Search for the cell housing the specified text and yield its [x, y] center coordinate. 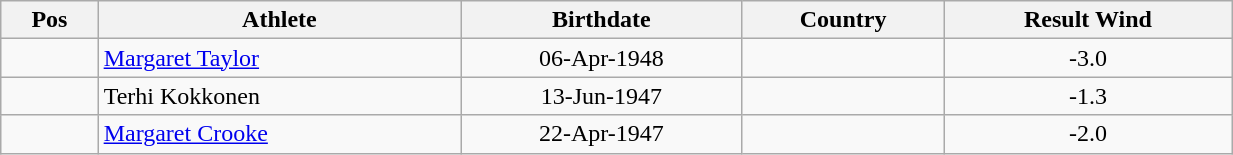
Terhi Kokkonen [280, 96]
-1.3 [1088, 96]
-2.0 [1088, 134]
Country [843, 20]
Athlete [280, 20]
22-Apr-1947 [602, 134]
Result Wind [1088, 20]
Margaret Crooke [280, 134]
Pos [50, 20]
06-Apr-1948 [602, 58]
-3.0 [1088, 58]
13-Jun-1947 [602, 96]
Birthdate [602, 20]
Margaret Taylor [280, 58]
